Search for the cell housing the specified text and yield its (x, y) center coordinate. 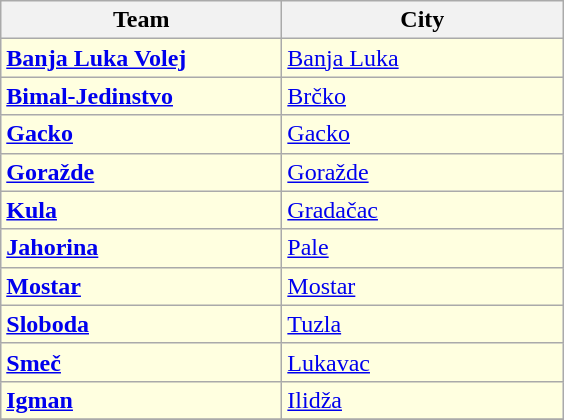
Banja Luka Volej (142, 58)
Smeč (142, 362)
Ilidža (422, 400)
Sloboda (142, 324)
Bimal-Jedinstvo (142, 96)
Team (142, 20)
City (422, 20)
Jahorina (142, 248)
Kula (142, 210)
Gradačac (422, 210)
Tuzla (422, 324)
Pale (422, 248)
Igman (142, 400)
Banja Luka (422, 58)
Lukavac (422, 362)
Brčko (422, 96)
